Extract the [X, Y] coordinate from the center of the cell holding the provided text.  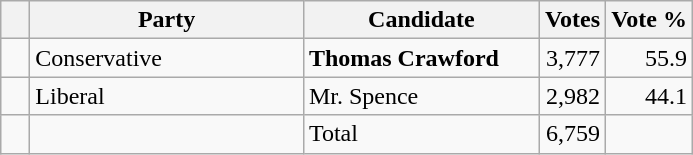
Candidate [421, 20]
Vote % [650, 20]
3,777 [572, 58]
Liberal [167, 96]
Thomas Crawford [421, 58]
2,982 [572, 96]
Party [167, 20]
6,759 [572, 134]
Mr. Spence [421, 96]
Votes [572, 20]
55.9 [650, 58]
Total [421, 134]
44.1 [650, 96]
Conservative [167, 58]
